Output the (x, y) coordinate of the center of the cell containing the given text.  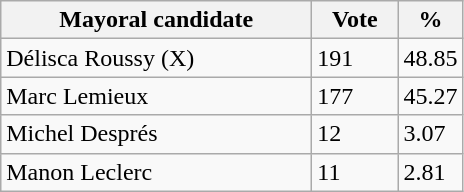
Vote (355, 20)
12 (355, 134)
3.07 (430, 134)
11 (355, 172)
2.81 (430, 172)
Délisca Roussy (X) (156, 58)
191 (355, 58)
48.85 (430, 58)
% (430, 20)
Michel Després (156, 134)
Marc Lemieux (156, 96)
177 (355, 96)
45.27 (430, 96)
Manon Leclerc (156, 172)
Mayoral candidate (156, 20)
